Identify which cell holds the provided text, then report its [x, y] central coordinate. 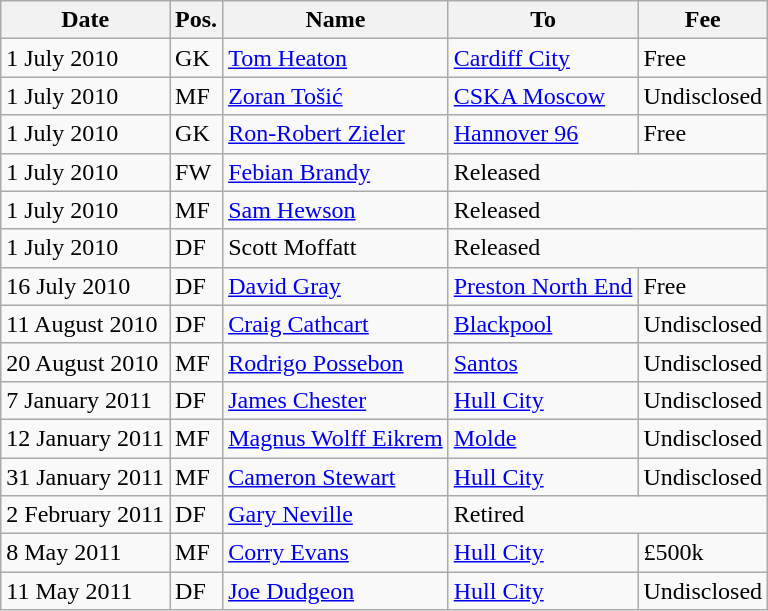
Magnus Wolff Eikrem [336, 438]
Molde [543, 438]
Gary Neville [336, 515]
Joe Dudgeon [336, 591]
Corry Evans [336, 553]
11 August 2010 [86, 324]
CSKA Moscow [543, 96]
Cameron Stewart [336, 477]
8 May 2011 [86, 553]
Pos. [196, 20]
12 January 2011 [86, 438]
£500k [703, 553]
Craig Cathcart [336, 324]
20 August 2010 [86, 362]
Preston North End [543, 286]
2 February 2011 [86, 515]
Name [336, 20]
11 May 2011 [86, 591]
Date [86, 20]
Ron-Robert Zieler [336, 134]
Blackpool [543, 324]
To [543, 20]
Hannover 96 [543, 134]
31 January 2011 [86, 477]
Sam Hewson [336, 210]
Febian Brandy [336, 172]
Fee [703, 20]
16 July 2010 [86, 286]
FW [196, 172]
David Gray [336, 286]
Zoran Tošić [336, 96]
Santos [543, 362]
7 January 2011 [86, 400]
Cardiff City [543, 58]
James Chester [336, 400]
Retired [608, 515]
Scott Moffatt [336, 248]
Rodrigo Possebon [336, 362]
Tom Heaton [336, 58]
